Scan for the cell matching the given text and deliver its [X, Y] coordinate at center. 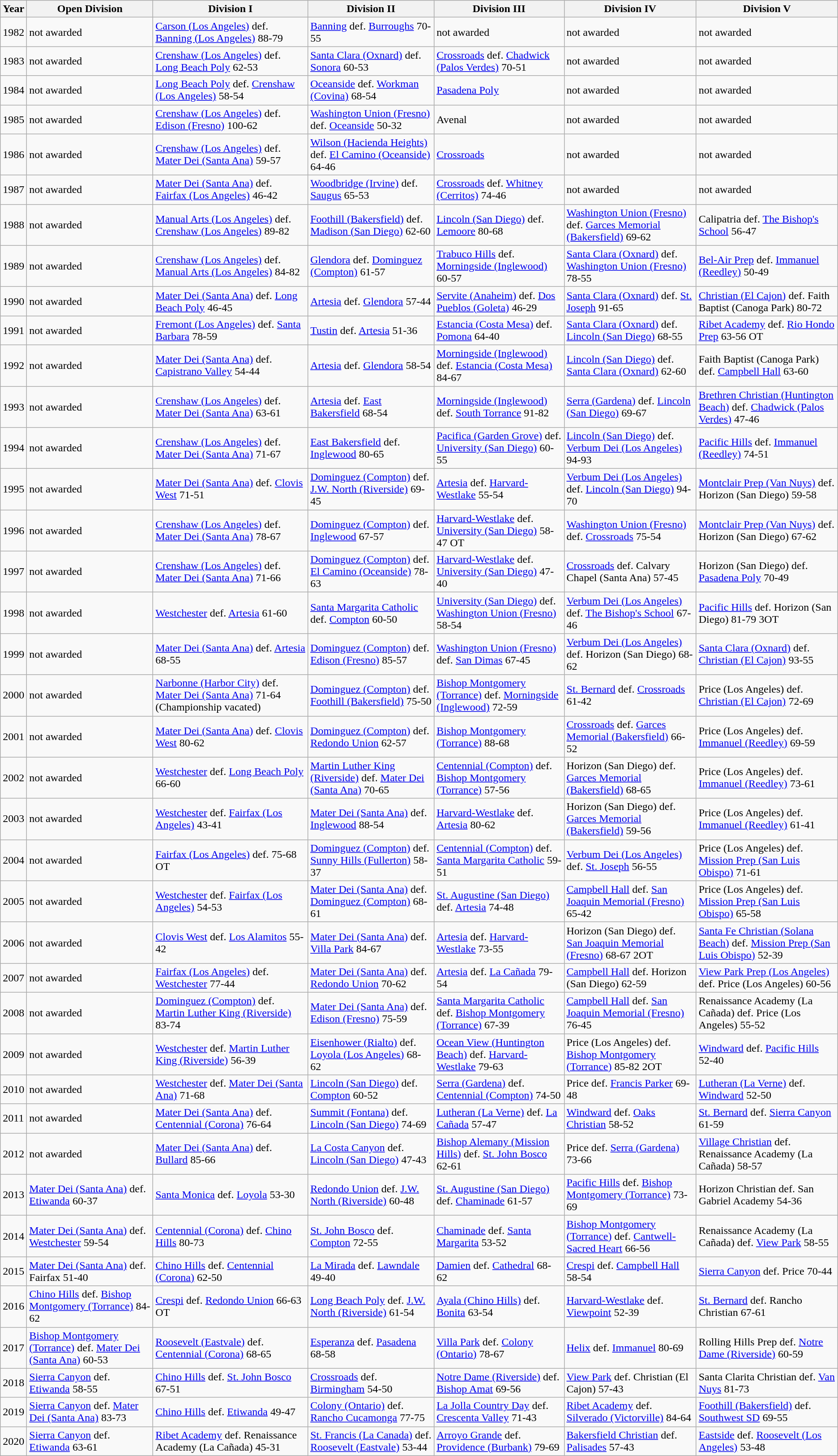
1984 [13, 90]
2014 [13, 1236]
Santa Margarita Catholic def. Compton 60-50 [371, 613]
Pacifica (Garden Grove) def. University (San Diego) 60-55 [499, 448]
2002 [13, 778]
2007 [13, 978]
1985 [13, 119]
2011 [13, 1118]
Artesia def. Glendora 57-44 [371, 301]
Westchester def. Fairfax (Los Angeles) 43-41 [231, 819]
Sierra Canyon def. Etiwanda 58-55 [90, 1383]
Mater Dei (Santa Ana) def. Artesia 68-55 [231, 654]
Verbum Dei (Los Angeles) def. The Bishop's School 67-46 [630, 613]
Crenshaw (Los Angeles) def. Edison (Fresno) 100-62 [231, 119]
2000 [13, 695]
Windward def. Oaks Christian 58-52 [630, 1118]
St. Francis (La Canada) def. Roosevelt (Eastvale) 53-44 [371, 1441]
Chino Hills def. Centennial (Corona) 62-50 [231, 1272]
Sierra Canyon def. Mater Dei (Santa Ana) 83-73 [90, 1412]
East Bakersfield def. Inglewood 80-65 [371, 448]
Clovis West def. Los Alamitos 55-42 [231, 942]
Bishop Montgomery (Torrance) def. Mater Dei (Santa Ana) 60-53 [90, 1348]
Mater Dei (Santa Ana) def. Clovis West 71-51 [231, 489]
Westchester def. Fairfax (Los Angeles) 54-53 [231, 901]
Ocean View (Huntington Beach) def. Harvard-Westlake 79-63 [499, 1054]
Morningside (Inglewood) def. Estancia (Costa Mesa) 84-67 [499, 365]
Year [13, 9]
St. John Bosco def. Compton 72-55 [371, 1236]
Mater Dei (Santa Ana) def. Clovis West 80-62 [231, 737]
Lincoln (San Diego) def. Lemoore 80-68 [499, 225]
Crenshaw (Los Angeles) def. Mater Dei (Santa Ana) 71-66 [231, 572]
Price (Los Angeles) def. Immanuel (Reedley) 61-41 [767, 819]
St. Bernard def. Sierra Canyon 61-59 [767, 1118]
Santa Fe Christian (Solana Beach) def. Mission Prep (San Luis Obispo) 52-39 [767, 942]
Crenshaw (Los Angeles) def. Mater Dei (Santa Ana) 59-57 [231, 154]
Wilson (Hacienda Heights) def. El Camino (Oceanside) 64-46 [371, 154]
Mater Dei (Santa Ana) def. Centennial (Corona) 76-64 [231, 1118]
Division II [371, 9]
Harvard-Westlake def. University (San Diego) 58-47 OT [499, 531]
Division IV [630, 9]
Campbell Hall def. Horizon (San Diego) 62-59 [630, 978]
Montclair Prep (Van Nuys) def. Horizon (San Diego) 59-58 [767, 489]
Fremont (Los Angeles) def. Santa Barbara 78-59 [231, 330]
Santa Clara (Oxnard) def. Lincoln (San Diego) 68-55 [630, 330]
Bishop Montgomery (Torrance) def. Morningside (Inglewood) 72-59 [499, 695]
Artesia def. Harvard-Westlake 55-54 [499, 489]
Verbum Dei (Los Angeles) def. St. Joseph 56-55 [630, 860]
Verbum Dei (Los Angeles) def. Lincoln (San Diego) 94-70 [630, 489]
Village Christian def. Renaissance Academy (La Cañada) 58-57 [767, 1154]
2019 [13, 1412]
Arroyo Grande def. Providence (Burbank) 79-69 [499, 1441]
Horizon (San Diego) def. Garces Memorial (Bakersfield) 59-56 [630, 819]
Serra (Gardena) def. Centennial (Compton) 74-50 [499, 1090]
Pacific Hills def. Immanuel (Reedley) 74-51 [767, 448]
Colony (Ontario) def. Rancho Cucamonga 77-75 [371, 1412]
Santa Monica def. Loyola 53-30 [231, 1195]
Crossroads def. Birmingham 54-50 [371, 1383]
Price (Los Angeles) def. Bishop Montgomery (Torrance) 85-82 2OT [630, 1054]
Campbell Hall def. San Joaquin Memorial (Fresno) 65-42 [630, 901]
Price (Los Angeles) def. Mission Prep (San Luis Obispo) 65-58 [767, 901]
2001 [13, 737]
La Jolla Country Day def. Crescenta Valley 71-43 [499, 1412]
Santa Clara (Oxnard) def. Christian (El Cajon) 93-55 [767, 654]
2012 [13, 1154]
St. Bernard def. Crossroads 61-42 [630, 695]
Martin Luther King (Riverside) def. Mater Dei (Santa Ana) 70-65 [371, 778]
Santa Clara (Oxnard) def. Washington Union (Fresno) 78-55 [630, 266]
2020 [13, 1441]
Horizon Christian def. San Gabriel Academy 54-36 [767, 1195]
Eastside def. Roosevelt (Los Angeles) 53-48 [767, 1441]
Narbonne (Harbor City) def. Mater Dei (Santa Ana) 71-64 (Championship vacated) [231, 695]
Mater Dei (Santa Ana) def. Inglewood 88-54 [371, 819]
Damien def. Cathedral 68-62 [499, 1272]
Pasadena Poly [499, 90]
Serra (Gardena) def. Lincoln (San Diego) 69-67 [630, 407]
Dominguez (Compton) def. Foothill (Bakersfield) 75-50 [371, 695]
1988 [13, 225]
La Mirada def. Lawndale 49-40 [371, 1272]
Artesia def. Glendora 58-54 [371, 365]
Glendora def. Dominguez (Compton) 61-57 [371, 266]
2005 [13, 901]
Crossroads def. Calvary Chapel (Santa Ana) 57-45 [630, 572]
Centennial (Compton) def. Santa Margarita Catholic 59-51 [499, 860]
1992 [13, 365]
2004 [13, 860]
Rolling Hills Prep def. Notre Dame (Riverside) 60-59 [767, 1348]
Sierra Canyon def. Price 70-44 [767, 1272]
St. Bernard def. Rancho Christian 67-61 [767, 1306]
Crossroads def. Chadwick (Palos Verdes) 70-51 [499, 61]
Lincoln (San Diego) def. Compton 60-52 [371, 1090]
Oceanside def. Workman (Covina) 68-54 [371, 90]
Chino Hills def. Bishop Montgomery (Torrance) 84-62 [90, 1306]
St. Augustine (San Diego) def. Chaminade 61-57 [499, 1195]
Open Division [90, 9]
Pacific Hills def. Horizon (San Diego) 81-79 3OT [767, 613]
1998 [13, 613]
1995 [13, 489]
2018 [13, 1383]
1983 [13, 61]
Long Beach Poly def. J.W. North (Riverside) 61-54 [371, 1306]
Santa Margarita Catholic def. Bishop Montgomery (Torrance) 67-39 [499, 1013]
Avenal [499, 119]
Faith Baptist (Canoga Park) def. Campbell Hall 63-60 [767, 365]
Horizon (San Diego) def. Pasadena Poly 70-49 [767, 572]
Christian (El Cajon) def. Faith Baptist (Canoga Park) 80-72 [767, 301]
2016 [13, 1306]
Lutheran (La Verne) def. Windward 52-50 [767, 1090]
2017 [13, 1348]
Crossroads def. Garces Memorial (Bakersfield) 66-52 [630, 737]
Ribet Academy def. Rio Hondo Prep 63-56 OT [767, 330]
2009 [13, 1054]
Crenshaw (Los Angeles) def. Mater Dei (Santa Ana) 63-61 [231, 407]
Brethren Christian (Huntington Beach) def. Chadwick (Palos Verdes) 47-46 [767, 407]
Santa Clara (Oxnard) def. Sonora 60-53 [371, 61]
Crenshaw (Los Angeles) def. Mater Dei (Santa Ana) 78-67 [231, 531]
Chino Hills def. St. John Bosco 67-51 [231, 1383]
1986 [13, 154]
1993 [13, 407]
1987 [13, 190]
Foothill (Bakersfield) def. Southwest SD 69-55 [767, 1412]
Lincoln (San Diego) def. Santa Clara (Oxnard) 62-60 [630, 365]
Carson (Los Angeles) def. Banning (Los Angeles) 88-79 [231, 32]
Division III [499, 9]
Bishop Montgomery (Torrance) def. Cantwell-Sacred Heart 66-56 [630, 1236]
Westchester def. Martin Luther King (Riverside) 56-39 [231, 1054]
Crossroads [499, 154]
2006 [13, 942]
Washington Union (Fresno) def. Garces Memorial (Bakersfield) 69-62 [630, 225]
1997 [13, 572]
Crenshaw (Los Angeles) def. Long Beach Poly 62-53 [231, 61]
Artesia def. East Bakersfield 68-54 [371, 407]
Dominguez (Compton) def. El Camino (Oceanside) 78-63 [371, 572]
2003 [13, 819]
Lincoln (San Diego) def. Verbum Dei (Los Angeles) 94-93 [630, 448]
Helix def. Immanuel 80-69 [630, 1348]
Tustin def. Artesia 51-36 [371, 330]
Dominguez (Compton) def. Redondo Union 62-57 [371, 737]
Dominguez (Compton) def. Martin Luther King (Riverside) 83-74 [231, 1013]
Mater Dei (Santa Ana) def. Redondo Union 70-62 [371, 978]
2008 [13, 1013]
Villa Park def. Colony (Ontario) 78-67 [499, 1348]
2015 [13, 1272]
Harvard-Westlake def. University (San Diego) 47-40 [499, 572]
Ribet Academy def. Renaissance Academy (La Cañada) 45-31 [231, 1441]
Price (Los Angeles) def. Immanuel (Reedley) 73-61 [767, 778]
Mater Dei (Santa Ana) def. Bullard 85-66 [231, 1154]
Westchester def. Artesia 61-60 [231, 613]
Manual Arts (Los Angeles) def. Crenshaw (Los Angeles) 89-82 [231, 225]
Horizon (San Diego) def. Garces Memorial (Bakersfield) 68-65 [630, 778]
1996 [13, 531]
Washington Union (Fresno) def. San Dimas 67-45 [499, 654]
Pacific Hills def. Bishop Montgomery (Torrance) 73-69 [630, 1195]
Centennial (Corona) def. Chino Hills 80-73 [231, 1236]
1990 [13, 301]
Artesia def. Harvard-Westlake 73-55 [499, 942]
2013 [13, 1195]
Bishop Alemany (Mission Hills) def. St. John Bosco 62-61 [499, 1154]
Montclair Prep (Van Nuys) def. Horizon (San Diego) 67-62 [767, 531]
Notre Dame (Riverside) def. Bishop Amat 69-56 [499, 1383]
Division I [231, 9]
Dominguez (Compton) def. Sunny Hills (Fullerton) 58-37 [371, 860]
Trabuco Hills def. Morningside (Inglewood) 60-57 [499, 266]
Bishop Montgomery (Torrance) 88-68 [499, 737]
1999 [13, 654]
Washington Union (Fresno) def. Oceanside 50-32 [371, 119]
Ayala (Chino Hills) def. Bonita 63-54 [499, 1306]
Estancia (Costa Mesa) def. Pomona 64-40 [499, 330]
Redondo Union def. J.W. North (Riverside) 60-48 [371, 1195]
Esperanza def. Pasadena 68-58 [371, 1348]
St. Augustine (San Diego) def. Artesia 74-48 [499, 901]
View Park Prep (Los Angeles) def. Price (Los Angeles) 60-56 [767, 978]
Westchester def. Mater Dei (Santa Ana) 71-68 [231, 1090]
Washington Union (Fresno) def. Crossroads 75-54 [630, 531]
Centennial (Compton) def. Bishop Montgomery (Torrance) 57-56 [499, 778]
Banning def. Burroughs 70-55 [371, 32]
Bakersfield Christian def. Palisades 57-43 [630, 1441]
Ribet Academy def. Silverado (Victorville) 84-64 [630, 1412]
Artesia def. La Cañada 79-54 [499, 978]
Mater Dei (Santa Ana) def. Dominguez (Compton) 68-61 [371, 901]
2010 [13, 1090]
Mater Dei (Santa Ana) def. Etiwanda 60-37 [90, 1195]
Price (Los Angeles) def. Mission Prep (San Luis Obispo) 71-61 [767, 860]
1989 [13, 266]
Lutheran (La Verne) def. La Cañada 57-47 [499, 1118]
Woodbridge (Irvine) def. Saugus 65-53 [371, 190]
Foothill (Bakersfield) def. Madison (San Diego) 62-60 [371, 225]
Harvard-Westlake def. Viewpoint 52-39 [630, 1306]
Fairfax (Los Angeles) def. Westchester 77-44 [231, 978]
View Park def. Christian (El Cajon) 57-43 [630, 1383]
Chino Hills def. Etiwanda 49-47 [231, 1412]
Crenshaw (Los Angeles) def. Manual Arts (Los Angeles) 84-82 [231, 266]
Roosevelt (Eastvale) def. Centennial (Corona) 68-65 [231, 1348]
University (San Diego) def. Washington Union (Fresno) 58-54 [499, 613]
Mater Dei (Santa Ana) def. Westchester 59-54 [90, 1236]
Renaissance Academy (La Cañada) def. View Park 58-55 [767, 1236]
Dominguez (Compton) def. Inglewood 67-57 [371, 531]
Eisenhower (Rialto) def. Loyola (Los Angeles) 68-62 [371, 1054]
Long Beach Poly def. Crenshaw (Los Angeles) 58-54 [231, 90]
Horizon (San Diego) def. San Joaquin Memorial (Fresno) 68-67 2OT [630, 942]
Dominguez (Compton) def. J.W. North (Riverside) 69-45 [371, 489]
Renaissance Academy (La Cañada) def. Price (Los Angeles) 55-52 [767, 1013]
1994 [13, 448]
Division V [767, 9]
Mater Dei (Santa Ana) def. Villa Park 84-67 [371, 942]
Summit (Fontana) def. Lincoln (San Diego) 74-69 [371, 1118]
Verbum Dei (Los Angeles) def. Horizon (San Diego) 68-62 [630, 654]
Mater Dei (Santa Ana) def. Capistrano Valley 54-44 [231, 365]
Price def. Francis Parker 69-48 [630, 1090]
Mater Dei (Santa Ana) def. Fairfax (Los Angeles) 46-42 [231, 190]
Crespi def. Redondo Union 66-63 OT [231, 1306]
Chaminade def. Santa Margarita 53-52 [499, 1236]
La Costa Canyon def. Lincoln (San Diego) 47-43 [371, 1154]
Mater Dei (Santa Ana) def. Long Beach Poly 46-45 [231, 301]
Price (Los Angeles) def. Christian (El Cajon) 72-69 [767, 695]
Santa Clara (Oxnard) def. St. Joseph 91-65 [630, 301]
Mater Dei (Santa Ana) def. Fairfax 51-40 [90, 1272]
Crenshaw (Los Angeles) def. Mater Dei (Santa Ana) 71-67 [231, 448]
Campbell Hall def. San Joaquin Memorial (Fresno) 76-45 [630, 1013]
Price (Los Angeles) def. Immanuel (Reedley) 69-59 [767, 737]
1982 [13, 32]
Harvard-Westlake def. Artesia 80-62 [499, 819]
Windward def. Pacific Hills 52-40 [767, 1054]
1991 [13, 330]
Morningside (Inglewood) def. South Torrance 91-82 [499, 407]
Sierra Canyon def. Etiwanda 63-61 [90, 1441]
Price def. Serra (Gardena) 73-66 [630, 1154]
Dominguez (Compton) def. Edison (Fresno) 85-57 [371, 654]
Fairfax (Los Angeles) def. 75-68 OT [231, 860]
Santa Clarita Christian def. Van Nuys 81-73 [767, 1383]
Mater Dei (Santa Ana) def. Edison (Fresno) 75-59 [371, 1013]
Crespi def. Campbell Hall 58-54 [630, 1272]
Westchester def. Long Beach Poly 66-60 [231, 778]
Bel-Air Prep def. Immanuel (Reedley) 50-49 [767, 266]
Servite (Anaheim) def. Dos Pueblos (Goleta) 46-29 [499, 301]
Crossroads def. Whitney (Cerritos) 74-46 [499, 190]
Calipatria def. The Bishop's School 56-47 [767, 225]
